Provide the [x, y] coordinate of the cell's center where the given text is located.  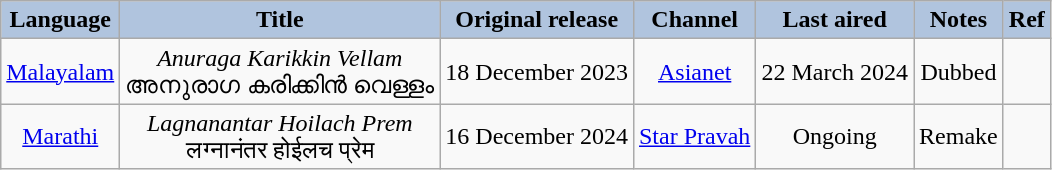
Lagnanantar Hoilach Prem लग्नानंतर होईलच प्रेम [280, 136]
Original release [537, 20]
Marathi [60, 136]
22 March 2024 [835, 72]
Remake [959, 136]
Last aired [835, 20]
Ongoing [835, 136]
Language [60, 20]
Notes [959, 20]
Title [280, 20]
16 December 2024 [537, 136]
Anuraga Karikkin Vellam അനുരാഗ കരിക്കിൻ വെള്ളം [280, 72]
Dubbed [959, 72]
Asianet [694, 72]
Star Pravah [694, 136]
18 December 2023 [537, 72]
Malayalam [60, 72]
Channel [694, 20]
Ref [1026, 20]
